Extract the [x, y] coordinate from the center of the cell holding the provided text.  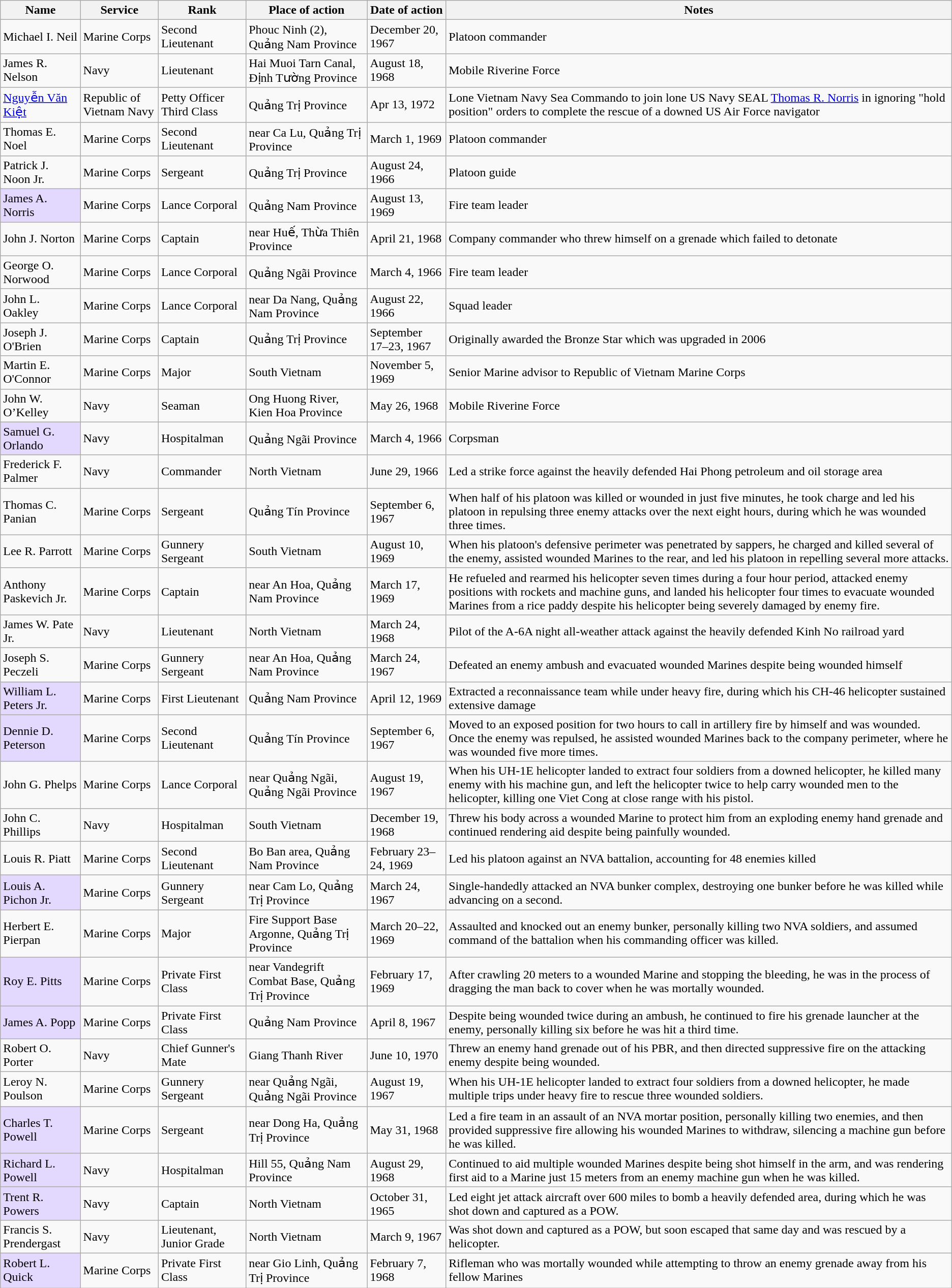
Michael I. Neil [41, 37]
near Huế, Thừa Thiên Province [307, 239]
Anthony Paskevich Jr. [41, 591]
John C. Phillips [41, 824]
near Vandegrift Combat Base, Quảng Trị Province [307, 981]
Apr 13, 1972 [407, 105]
Corpsman [699, 438]
August 29, 1968 [407, 1170]
Republic of Vietnam Navy [119, 105]
April 21, 1968 [407, 239]
Seaman [202, 406]
Thomas E. Noel [41, 139]
Samuel G. Orlando [41, 438]
Herbert E. Pierpan [41, 934]
December 20, 1967 [407, 37]
Senior Marine advisor to Republic of Vietnam Marine Corps [699, 372]
Threw an enemy hand grenade out of his PBR, and then directed suppressive fire on the attacking enemy despite being wounded. [699, 1055]
November 5, 1969 [407, 372]
John W. O’Kelley [41, 406]
Martin E. O'Connor [41, 372]
John J. Norton [41, 239]
George O. Norwood [41, 272]
June 29, 1966 [407, 472]
Defeated an enemy ambush and evacuated wounded Marines despite being wounded himself [699, 665]
John L. Oakley [41, 306]
Squad leader [699, 306]
Pilot of the A-6A night all-weather attack against the heavily defended Kinh No railroad yard [699, 631]
August 24, 1966 [407, 173]
Petty Officer Third Class [202, 105]
Joseph J. O'Brien [41, 340]
December 19, 1968 [407, 824]
near Cam Lo, Quảng Trị Province [307, 893]
Thomas C. Panian [41, 511]
October 31, 1965 [407, 1204]
August 22, 1966 [407, 306]
William L. Peters Jr. [41, 698]
March 20–22, 1969 [407, 934]
February 17, 1969 [407, 981]
Originally awarded the Bronze Star which was upgraded in 2006 [699, 340]
near Gio Linh, Quảng Trị Province [307, 1270]
First Lieutenant [202, 698]
Francis S. Prendergast [41, 1236]
Led eight jet attack aircraft over 600 miles to bomb a heavily defended area, during which he was shot down and captured as a POW. [699, 1204]
Chief Gunner's Mate [202, 1055]
Rifleman who was mortally wounded while attempting to throw an enemy grenade away from his fellow Marines [699, 1270]
Rank [202, 10]
Platoon guide [699, 173]
Lee R. Parrott [41, 551]
February 23–24, 1969 [407, 858]
Frederick F. Palmer [41, 472]
Company commander who threw himself on a grenade which failed to detonate [699, 239]
Joseph S. Peczeli [41, 665]
Fire Support Base Argonne, Quảng Trị Province [307, 934]
Led his platoon against an NVA battalion, accounting for 48 enemies killed [699, 858]
near Ca Lu, Quảng Trị Province [307, 139]
June 10, 1970 [407, 1055]
Date of action [407, 10]
Louis A. Pichon Jr. [41, 893]
Bo Ban area, Quảng Nam Province [307, 858]
Hill 55, Quảng Nam Province [307, 1170]
James W. Pate Jr. [41, 631]
Trent R. Powers [41, 1204]
Robert O. Porter [41, 1055]
near Dong Ha, Quảng Trị Province [307, 1130]
James R. Nelson [41, 70]
August 13, 1969 [407, 205]
March 1, 1969 [407, 139]
Louis R. Piatt [41, 858]
Leroy N. Poulson [41, 1089]
Led a strike force against the heavily defended Hai Phong petroleum and oil storage area [699, 472]
Lieutenant, Junior Grade [202, 1236]
Ong Huong River, Kien Hoa Province [307, 406]
Name [41, 10]
Commander [202, 472]
James A. Norris [41, 205]
March 24, 1968 [407, 631]
Hai Muoi Tarn Canal, Định Tường Province [307, 70]
February 7, 1968 [407, 1270]
September 17–23, 1967 [407, 340]
August 10, 1969 [407, 551]
May 26, 1968 [407, 406]
Dennie D. Peterson [41, 738]
near Da Nang, Quảng Nam Province [307, 306]
James A. Popp [41, 1022]
March 17, 1969 [407, 591]
April 12, 1969 [407, 698]
John G. Phelps [41, 785]
Patrick J. Noon Jr. [41, 173]
April 8, 1967 [407, 1022]
Richard L. Powell [41, 1170]
August 18, 1968 [407, 70]
Phouc Ninh (2), Quảng Nam Province [307, 37]
March 9, 1967 [407, 1236]
May 31, 1968 [407, 1130]
Was shot down and captured as a POW, but soon escaped that same day and was rescued by a helicopter. [699, 1236]
Place of action [307, 10]
Single-handedly attacked an NVA bunker complex, destroying one bunker before he was killed while advancing on a second. [699, 893]
Robert L. Quick [41, 1270]
Roy E. Pitts [41, 981]
Giang Thanh River [307, 1055]
Nguyễn Văn Kiệt [41, 105]
Service [119, 10]
Extracted a reconnaissance team while under heavy fire, during which his CH-46 helicopter sustained extensive damage [699, 698]
Notes [699, 10]
Charles T. Powell [41, 1130]
